Search for the cell housing the specified text and yield its (x, y) center coordinate. 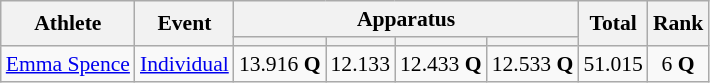
Total (612, 24)
Emma Spence (68, 64)
51.015 (612, 64)
Rank (678, 24)
6 Q (678, 64)
12.533 Q (533, 64)
12.133 (360, 64)
Event (184, 24)
Apparatus (406, 19)
Individual (184, 64)
12.433 Q (441, 64)
13.916 Q (280, 64)
Athlete (68, 24)
